Pinpoint the cell where the given text exists, returning its (X, Y) midpoint coordinate. 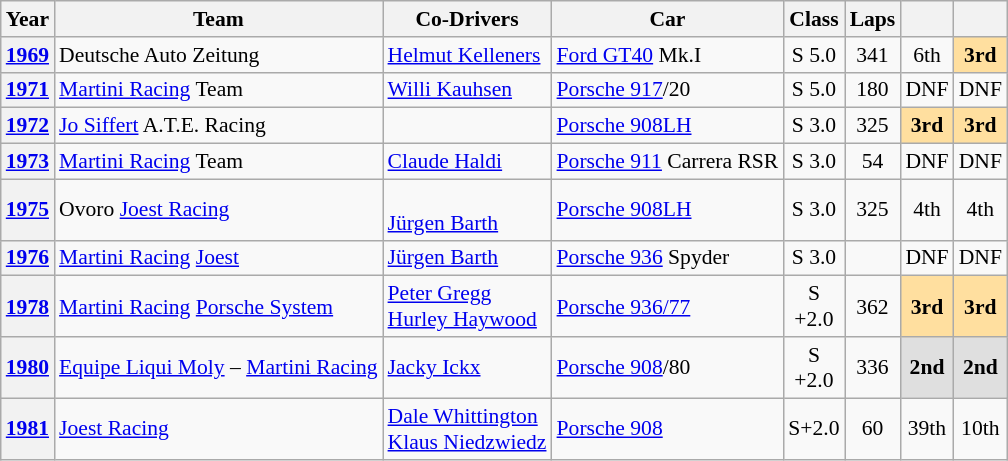
1976 (28, 258)
10th (980, 428)
60 (873, 428)
1972 (28, 126)
Jacky Ickx (468, 368)
1981 (28, 428)
6th (926, 55)
Joest Racing (218, 428)
Dale Whittington Klaus Niedzwiedz (468, 428)
362 (873, 306)
Ovoro Joest Racing (218, 210)
Martini Racing Joest (218, 258)
Martini Racing Porsche System (218, 306)
Willi Kauhsen (468, 90)
Equipe Liqui Moly – Martini Racing (218, 368)
Porsche 911 Carrera RSR (668, 162)
Laps (873, 19)
Porsche 936/77 (668, 306)
Car (668, 19)
Porsche 917/20 (668, 90)
Co-Drivers (468, 19)
Porsche 936 Spyder (668, 258)
Ford GT40 Mk.I (668, 55)
54 (873, 162)
Team (218, 19)
341 (873, 55)
Porsche 908/80 (668, 368)
Jo Siffert A.T.E. Racing (218, 126)
1978 (28, 306)
Year (28, 19)
1969 (28, 55)
39th (926, 428)
Porsche 908 (668, 428)
1975 (28, 210)
Peter Gregg Hurley Haywood (468, 306)
336 (873, 368)
Deutsche Auto Zeitung (218, 55)
Claude Haldi (468, 162)
Helmut Kelleners (468, 55)
1971 (28, 90)
Class (814, 19)
1980 (28, 368)
180 (873, 90)
1973 (28, 162)
